Output the [X, Y] coordinate of the center of the cell containing the given text.  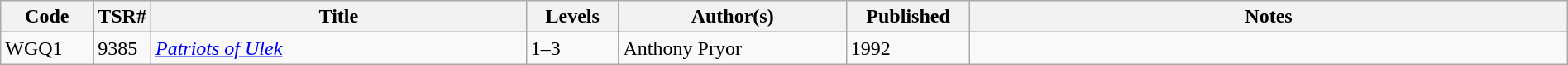
9385 [122, 48]
Published [908, 17]
Levels [572, 17]
Notes [1269, 17]
1–3 [572, 48]
Anthony Pryor [733, 48]
WGQ1 [47, 48]
Patriots of Ulek [338, 48]
Code [47, 17]
1992 [908, 48]
Title [338, 17]
Author(s) [733, 17]
TSR# [122, 17]
